Extract the (X, Y) coordinate from the center of the cell holding the provided text.  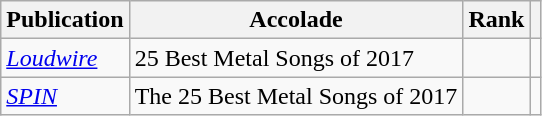
Accolade (296, 20)
SPIN (65, 96)
Loudwire (65, 58)
25 Best Metal Songs of 2017 (296, 58)
The 25 Best Metal Songs of 2017 (296, 96)
Rank (496, 20)
Publication (65, 20)
